Search for the cell housing the specified text and yield its (X, Y) center coordinate. 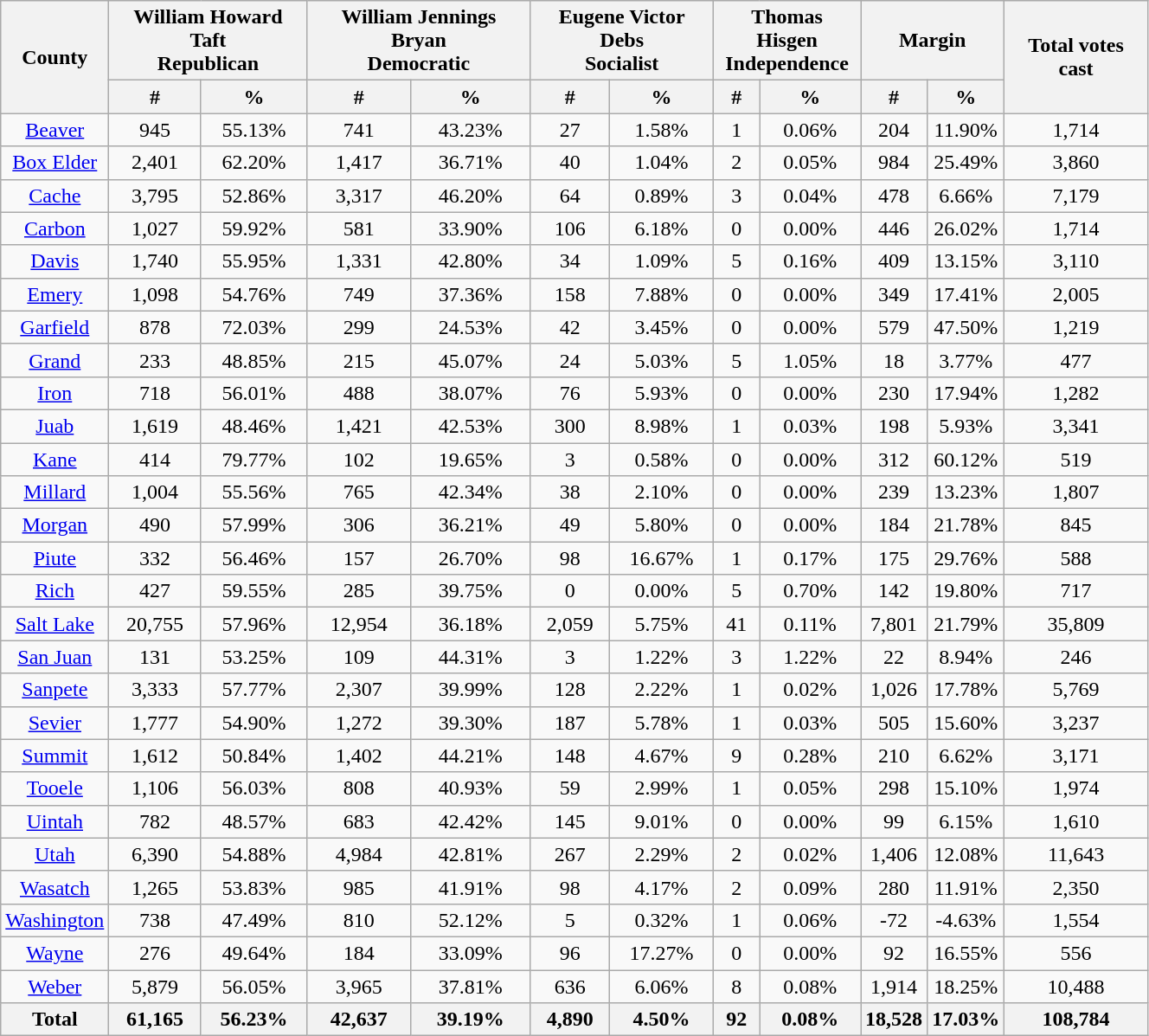
556 (1076, 953)
6.06% (662, 986)
808 (359, 788)
0.58% (662, 460)
3,333 (155, 690)
40.93% (471, 788)
3,110 (1076, 261)
39.75% (471, 591)
765 (359, 492)
Summit (55, 756)
21.78% (966, 525)
13.23% (966, 492)
109 (359, 657)
810 (359, 920)
1.09% (662, 261)
1,098 (155, 294)
579 (895, 327)
717 (1076, 591)
3,171 (1076, 756)
8 (737, 986)
749 (359, 294)
27 (570, 130)
0.04% (810, 196)
1,421 (359, 426)
1,610 (1076, 821)
16.67% (662, 558)
1.05% (810, 360)
53.83% (254, 887)
Margin (933, 41)
20,755 (155, 624)
5.03% (662, 360)
2,401 (155, 163)
Eugene Victor DebsSocialist (622, 41)
Uintah (55, 821)
246 (1076, 657)
267 (570, 854)
Cache (55, 196)
298 (895, 788)
2,005 (1076, 294)
57.99% (254, 525)
96 (570, 953)
36.18% (471, 624)
741 (359, 130)
5.78% (662, 723)
79.77% (254, 460)
44.31% (471, 657)
6,390 (155, 854)
50.84% (254, 756)
3,237 (1076, 723)
10,488 (1076, 986)
6.18% (662, 228)
26.70% (471, 558)
Iron (55, 393)
1,554 (1076, 920)
3,860 (1076, 163)
60.12% (966, 460)
1,272 (359, 723)
Davis (55, 261)
42.34% (471, 492)
48.46% (254, 426)
Kane (55, 460)
52.12% (471, 920)
39.19% (471, 1020)
349 (895, 294)
519 (1076, 460)
3,317 (359, 196)
Wayne (55, 953)
Wasatch (55, 887)
Sevier (55, 723)
Thomas HisgenIndependence (787, 41)
782 (155, 821)
49.64% (254, 953)
158 (570, 294)
239 (895, 492)
12.08% (966, 854)
1,027 (155, 228)
Juab (55, 426)
Total (55, 1020)
1,265 (155, 887)
18.25% (966, 986)
204 (895, 130)
26.02% (966, 228)
210 (895, 756)
33.90% (471, 228)
4.67% (662, 756)
1,004 (155, 492)
148 (570, 756)
36.21% (471, 525)
37.81% (471, 986)
Grand (55, 360)
0.28% (810, 756)
36.71% (471, 163)
488 (359, 393)
106 (570, 228)
39.30% (471, 723)
985 (359, 887)
1,740 (155, 261)
5.75% (662, 624)
6.66% (966, 196)
0.32% (662, 920)
0.16% (810, 261)
19.65% (471, 460)
59.92% (254, 228)
738 (155, 920)
Total votes cast (1076, 57)
306 (359, 525)
285 (359, 591)
2.10% (662, 492)
54.76% (254, 294)
99 (895, 821)
175 (895, 558)
588 (1076, 558)
12,954 (359, 624)
0.09% (810, 887)
945 (155, 130)
0.17% (810, 558)
39.99% (471, 690)
187 (570, 723)
490 (155, 525)
2,059 (570, 624)
9 (737, 756)
5,879 (155, 986)
11.91% (966, 887)
477 (1076, 360)
1,417 (359, 163)
42.53% (471, 426)
0.11% (810, 624)
312 (895, 460)
17.94% (966, 393)
42,637 (359, 1020)
131 (155, 657)
33.09% (471, 953)
2.99% (662, 788)
1.04% (662, 163)
1,026 (895, 690)
William Howard TaftRepublican (208, 41)
11,643 (1076, 854)
478 (895, 196)
56.01% (254, 393)
8.94% (966, 657)
59 (570, 788)
17.41% (966, 294)
6.62% (966, 756)
Rich (55, 591)
22 (895, 657)
56.46% (254, 558)
230 (895, 393)
57.77% (254, 690)
Carbon (55, 228)
427 (155, 591)
3,965 (359, 986)
280 (895, 887)
9.01% (662, 821)
4.50% (662, 1020)
3.77% (966, 360)
7,179 (1076, 196)
1,619 (155, 426)
17.03% (966, 1020)
47.50% (966, 327)
108,784 (1076, 1020)
72.03% (254, 327)
1,777 (155, 723)
984 (895, 163)
-72 (895, 920)
37.36% (471, 294)
505 (895, 723)
718 (155, 393)
102 (359, 460)
128 (570, 690)
581 (359, 228)
1,612 (155, 756)
1,807 (1076, 492)
48.85% (254, 360)
Weber (55, 986)
1,402 (359, 756)
56.05% (254, 986)
2,350 (1076, 887)
0.89% (662, 196)
1,914 (895, 986)
38.07% (471, 393)
59.55% (254, 591)
636 (570, 986)
55.56% (254, 492)
62.20% (254, 163)
42.42% (471, 821)
19.80% (966, 591)
1,282 (1076, 393)
Millard (55, 492)
49 (570, 525)
56.23% (254, 1020)
3.45% (662, 327)
43.23% (471, 130)
61,165 (155, 1020)
San Juan (55, 657)
2.22% (662, 690)
1,106 (155, 788)
Garfield (55, 327)
1.58% (662, 130)
1,219 (1076, 327)
7.88% (662, 294)
5,769 (1076, 690)
Sanpete (55, 690)
41 (737, 624)
48.57% (254, 821)
44.21% (471, 756)
42 (570, 327)
41.91% (471, 887)
15.10% (966, 788)
40 (570, 163)
35,809 (1076, 624)
18,528 (895, 1020)
52.86% (254, 196)
4,984 (359, 854)
3,341 (1076, 426)
1,331 (359, 261)
Tooele (55, 788)
13.15% (966, 261)
1,974 (1076, 788)
William Jennings BryanDemocratic (419, 41)
42.80% (471, 261)
8.98% (662, 426)
47.49% (254, 920)
157 (359, 558)
16.55% (966, 953)
2.29% (662, 854)
142 (895, 591)
53.25% (254, 657)
76 (570, 393)
300 (570, 426)
332 (155, 558)
55.95% (254, 261)
845 (1076, 525)
24.53% (471, 327)
Morgan (55, 525)
2,307 (359, 690)
299 (359, 327)
198 (895, 426)
414 (155, 460)
46.20% (471, 196)
15.60% (966, 723)
Box Elder (55, 163)
56.03% (254, 788)
57.96% (254, 624)
233 (155, 360)
54.88% (254, 854)
683 (359, 821)
446 (895, 228)
18 (895, 360)
54.90% (254, 723)
25.49% (966, 163)
38 (570, 492)
4,890 (570, 1020)
17.27% (662, 953)
878 (155, 327)
Beaver (55, 130)
Salt Lake (55, 624)
Washington (55, 920)
145 (570, 821)
Emery (55, 294)
Piute (55, 558)
11.90% (966, 130)
276 (155, 953)
3,795 (155, 196)
4.17% (662, 887)
7,801 (895, 624)
34 (570, 261)
County (55, 57)
6.15% (966, 821)
24 (570, 360)
-4.63% (966, 920)
409 (895, 261)
Utah (55, 854)
45.07% (471, 360)
215 (359, 360)
5.80% (662, 525)
42.81% (471, 854)
17.78% (966, 690)
29.76% (966, 558)
64 (570, 196)
55.13% (254, 130)
0.70% (810, 591)
1,406 (895, 854)
21.79% (966, 624)
